Provide the (X, Y) coordinate of the cell's center where the given text is located.  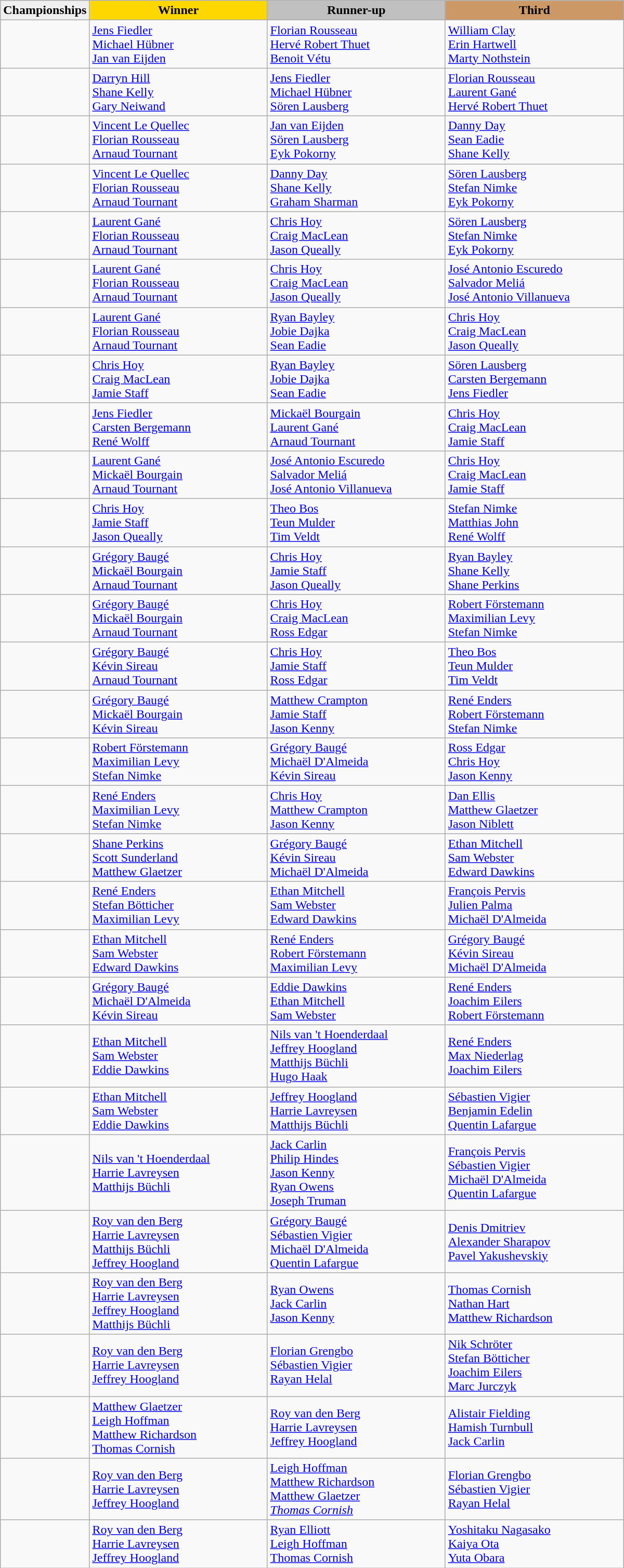
Danny DayShane KellyGraham Sharman (356, 188)
Mickaël BourgainLaurent GanéArnaud Tournant (356, 427)
Jens FiedlerMichael HübnerJan van Eijden (178, 44)
Laurent Gané Mickaël Bourgain Arnaud Tournant (178, 475)
Sébastien VigierBenjamin EdelinQuentin Lafargue (535, 1111)
Matthew Crampton Jamie Staff Jason Kenny (356, 714)
Stefan NimkeMatthias JohnRené Wolff (535, 522)
Darryn HillShane KellyGary Neiwand (178, 92)
Matthew GlaetzerLeigh HoffmanMatthew RichardsonThomas Cornish (178, 1427)
Third (535, 10)
Jan van EijdenSören LausbergEyk Pokorny (356, 140)
Chris Hoy Craig MacLeanRoss Edgar (356, 618)
Thomas CornishNathan HartMatthew Richardson (535, 1303)
William ClayErin HartwellMarty Nothstein (535, 44)
Ross EdgarChris HoyJason Kenny (535, 762)
Nils van 't HoenderdaalJeffrey HooglandMatthijs BüchliHugo Haak (356, 1056)
Nils van 't HoenderdaalHarrie LavreysenMatthijs Büchli (178, 1172)
Denis DmitrievAlexander SharapovPavel Yakushevskiy (535, 1241)
François PervisSébastien VigierMichaël D'AlmeidaQuentin Lafargue (535, 1172)
Grégory BaugéMickaël BourgainKévin Sireau (178, 714)
René EndersMaximilian LevyStefan Nimke (178, 810)
Leigh HoffmanMatthew RichardsonMatthew GlaetzerThomas Cornish (356, 1490)
Jens FiedlerMichael HübnerSören Lausberg (356, 92)
Ryan ElliottLeigh HoffmanThomas Cornish (356, 1544)
Roy van den BergHarrie LavreysenJeffrey HooglandMatthijs Büchli (178, 1303)
Jeffrey HooglandHarrie LavreysenMatthijs Büchli (356, 1111)
Roy van den BergHarrie LavreysenMatthijs BüchliJeffrey Hoogland (178, 1241)
Winner (178, 10)
Florian Rousseau Laurent Gané Hervé Robert Thuet (535, 92)
François PervisJulien Palma Michaël D'Almeida (535, 905)
Ryan BayleyShane KellyShane Perkins (535, 571)
Dan EllisMatthew Glaetzer Jason Niblett (535, 810)
Chris Hoy Jamie Staff Ross Edgar (356, 666)
Grégory BaugéSébastien VigierMichaël D'AlmeidaQuentin Lafargue (356, 1241)
Championships (45, 10)
Shane PerkinsScott SunderlandMatthew Glaetzer (178, 858)
Sören LausbergCarsten BergemannJens Fiedler (535, 379)
Grégory BaugéKévin SireauArnaud Tournant (178, 666)
Ryan OwensJack CarlinJason Kenny (356, 1303)
Chris HoyMatthew CramptonJason Kenny (356, 810)
Yoshitaku NagasakoKaiya OtaYuta Obara (535, 1544)
Alistair FieldingHamish TurnbullJack Carlin (535, 1427)
Florian RousseauHervé Robert ThuetBenoit Vétu (356, 44)
Jens Fiedler Carsten Bergemann René Wolff (178, 427)
René EndersRobert FörstemannMaximilian Levy (356, 953)
Runner-up (356, 10)
Eddie DawkinsEthan MitchellSam Webster (356, 1001)
Danny DaySean EadieShane Kelly (535, 140)
René EndersRobert FörstemannStefan Nimke (535, 714)
René Enders Joachim Eilers Robert Förstemann (535, 1001)
Jack CarlinPhilip HindesJason KennyRyan OwensJoseph Truman (356, 1172)
René EndersMax NiederlagJoachim Eilers (535, 1056)
René EndersStefan BötticherMaximilian Levy (178, 905)
Nik SchröterStefan BötticherJoachim EilersMarc Jurczyk (535, 1365)
